Output the (x, y) coordinate of the center of the cell containing the given text.  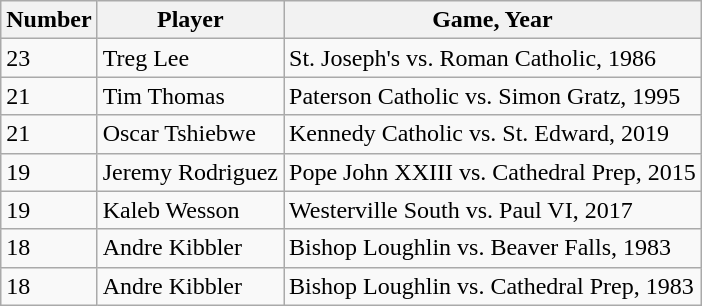
Kennedy Catholic vs. St. Edward, 2019 (493, 134)
Westerville South vs. Paul VI, 2017 (493, 210)
Bishop Loughlin vs. Beaver Falls, 1983 (493, 248)
Number (49, 20)
Oscar Tshiebwe (190, 134)
Kaleb Wesson (190, 210)
Jeremy Rodriguez (190, 172)
23 (49, 58)
Pope John XXIII vs. Cathedral Prep, 2015 (493, 172)
Treg Lee (190, 58)
Game, Year (493, 20)
Paterson Catholic vs. Simon Gratz, 1995 (493, 96)
Bishop Loughlin vs. Cathedral Prep, 1983 (493, 286)
St. Joseph's vs. Roman Catholic, 1986 (493, 58)
Player (190, 20)
Tim Thomas (190, 96)
